Return [x, y] of the center of cell containing provided text 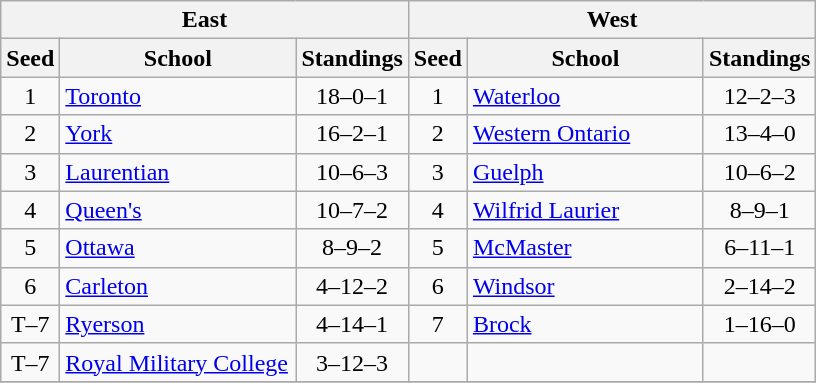
1–16–0 [759, 324]
10–7–2 [352, 210]
Western Ontario [585, 134]
10–6–2 [759, 172]
16–2–1 [352, 134]
6–11–1 [759, 248]
Ryerson [178, 324]
4–14–1 [352, 324]
3–12–3 [352, 362]
Guelph [585, 172]
West [612, 20]
8–9–1 [759, 210]
Laurentian [178, 172]
10–6–3 [352, 172]
East [205, 20]
Wilfrid Laurier [585, 210]
Ottawa [178, 248]
Carleton [178, 286]
McMaster [585, 248]
Waterloo [585, 96]
York [178, 134]
Royal Military College [178, 362]
13–4–0 [759, 134]
Queen's [178, 210]
Toronto [178, 96]
18–0–1 [352, 96]
12–2–3 [759, 96]
2–14–2 [759, 286]
Brock [585, 324]
Windsor [585, 286]
4–12–2 [352, 286]
8–9–2 [352, 248]
7 [438, 324]
